Return the [x, y] coordinate for the center point of the cell that contains the specified text.  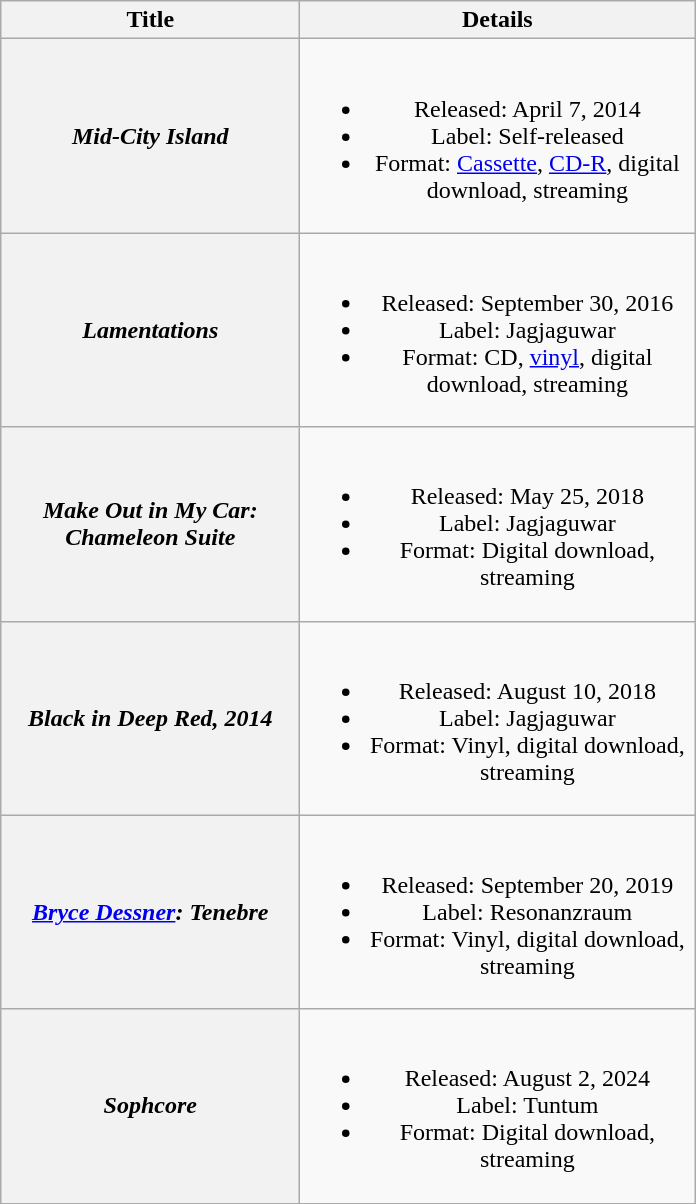
Title [150, 20]
Released: September 30, 2016Label: JagjaguwarFormat: CD, vinyl, digital download, streaming [498, 330]
Released: April 7, 2014Label: Self-releasedFormat: Cassette, CD-R, digital download, streaming [498, 136]
Released: September 20, 2019Label: ResonanzraumFormat: Vinyl, digital download, streaming [498, 912]
Details [498, 20]
Make Out in My Car: Chameleon Suite [150, 524]
Mid-City Island [150, 136]
Released: August 2, 2024Label: TuntumFormat: Digital download, streaming [498, 1106]
Sophcore [150, 1106]
Released: May 25, 2018Label: JagjaguwarFormat: Digital download, streaming [498, 524]
Bryce Dessner: Tenebre [150, 912]
Released: August 10, 2018Label: JagjaguwarFormat: Vinyl, digital download, streaming [498, 718]
Lamentations [150, 330]
Black in Deep Red, 2014 [150, 718]
